Search for the cell housing the specified text and yield its [x, y] center coordinate. 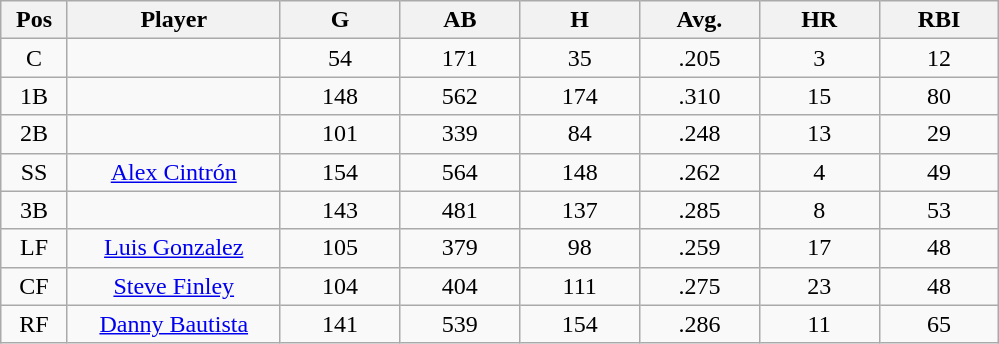
H [580, 20]
29 [939, 134]
.205 [700, 58]
13 [819, 134]
3B [34, 210]
Alex Cintrón [174, 172]
C [34, 58]
.248 [700, 134]
Steve Finley [174, 286]
.285 [700, 210]
105 [340, 248]
LF [34, 248]
53 [939, 210]
1B [34, 96]
111 [580, 286]
379 [460, 248]
Pos [34, 20]
CF [34, 286]
141 [340, 324]
RBI [939, 20]
84 [580, 134]
143 [340, 210]
.286 [700, 324]
23 [819, 286]
.310 [700, 96]
98 [580, 248]
.262 [700, 172]
.275 [700, 286]
564 [460, 172]
65 [939, 324]
G [340, 20]
35 [580, 58]
17 [819, 248]
137 [580, 210]
54 [340, 58]
2B [34, 134]
HR [819, 20]
101 [340, 134]
3 [819, 58]
12 [939, 58]
11 [819, 324]
174 [580, 96]
SS [34, 172]
562 [460, 96]
104 [340, 286]
539 [460, 324]
481 [460, 210]
15 [819, 96]
404 [460, 286]
Danny Bautista [174, 324]
8 [819, 210]
Player [174, 20]
Luis Gonzalez [174, 248]
80 [939, 96]
RF [34, 324]
171 [460, 58]
4 [819, 172]
Avg. [700, 20]
.259 [700, 248]
339 [460, 134]
AB [460, 20]
49 [939, 172]
